Scan for the cell matching the given text and deliver its [X, Y] coordinate at center. 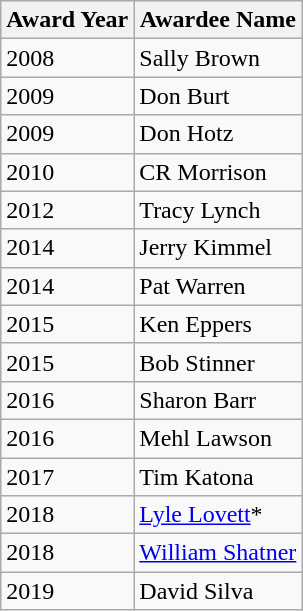
Jerry Kimmel [218, 248]
William Shatner [218, 553]
Don Burt [218, 96]
2008 [68, 58]
Ken Eppers [218, 324]
2019 [68, 591]
Tracy Lynch [218, 210]
Sharon Barr [218, 400]
Award Year [68, 20]
2010 [68, 172]
Mehl Lawson [218, 438]
CR Morrison [218, 172]
David Silva [218, 591]
Pat Warren [218, 286]
Sally Brown [218, 58]
2017 [68, 477]
Awardee Name [218, 20]
Don Hotz [218, 134]
2012 [68, 210]
Tim Katona [218, 477]
Lyle Lovett* [218, 515]
Bob Stinner [218, 362]
